Return [x, y] of the center of cell containing provided text 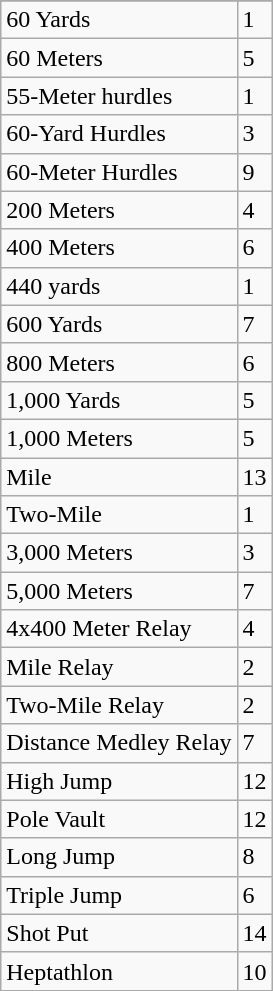
10 [254, 971]
Pole Vault [119, 819]
55-Meter hurdles [119, 96]
14 [254, 933]
5,000 Meters [119, 591]
3,000 Meters [119, 553]
Heptathlon [119, 971]
Triple Jump [119, 895]
1,000 Yards [119, 400]
9 [254, 172]
Mile Relay [119, 667]
200 Meters [119, 210]
600 Yards [119, 324]
800 Meters [119, 362]
13 [254, 477]
Two-Mile [119, 515]
Two-Mile Relay [119, 705]
8 [254, 857]
Shot Put [119, 933]
60 Meters [119, 58]
Distance Medley Relay [119, 743]
4x400 Meter Relay [119, 629]
400 Meters [119, 248]
60-Meter Hurdles [119, 172]
60 Yards [119, 20]
440 yards [119, 286]
High Jump [119, 781]
Long Jump [119, 857]
1,000 Meters [119, 438]
60-Yard Hurdles [119, 134]
Mile [119, 477]
